Detect which cell encompasses the target text, then output its [X, Y] center coordinate. 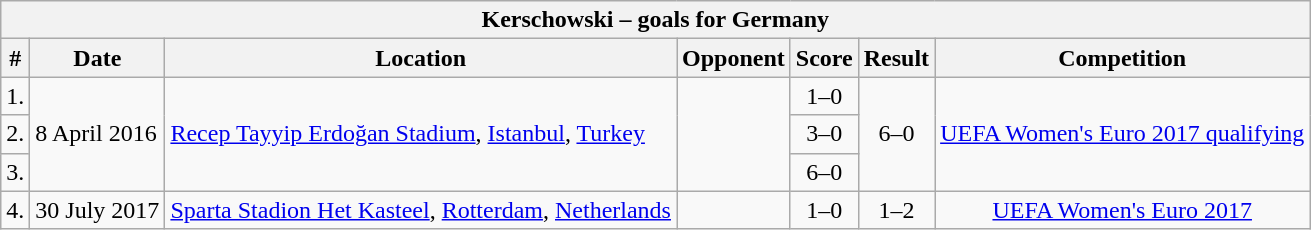
1–2 [896, 210]
Date [98, 58]
3. [16, 172]
Result [896, 58]
# [16, 58]
8 April 2016 [98, 134]
UEFA Women's Euro 2017 [1122, 210]
Kerschowski – goals for Germany [656, 20]
2. [16, 134]
Sparta Stadion Het Kasteel, Rotterdam, Netherlands [421, 210]
1. [16, 96]
Competition [1122, 58]
Score [824, 58]
Opponent [733, 58]
Location [421, 58]
Recep Tayyip Erdoğan Stadium, Istanbul, Turkey [421, 134]
4. [16, 210]
30 July 2017 [98, 210]
UEFA Women's Euro 2017 qualifying [1122, 134]
3–0 [824, 134]
